From the cell containing the given text, extract its center point as (x, y) coordinate. 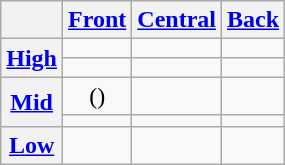
Back (254, 20)
Low (32, 145)
High (32, 58)
Central (177, 20)
Mid (32, 102)
() (98, 96)
Front (98, 20)
